Locate the cell with the specified text and output its (X, Y) center coordinate. 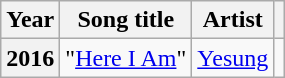
Year (30, 20)
"Here I Am" (126, 58)
Yesung (233, 58)
Artist (233, 20)
2016 (30, 58)
Song title (126, 20)
